Provide the [X, Y] coordinate of the cell's center where the given text is located.  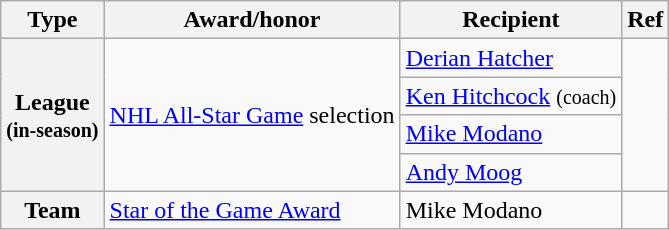
Type [52, 20]
Ken Hitchcock (coach) [511, 96]
Recipient [511, 20]
League(in-season) [52, 115]
Derian Hatcher [511, 58]
Team [52, 210]
Ref [646, 20]
NHL All-Star Game selection [252, 115]
Award/honor [252, 20]
Star of the Game Award [252, 210]
Andy Moog [511, 172]
